Pinpoint the cell where the given text exists, returning its (x, y) midpoint coordinate. 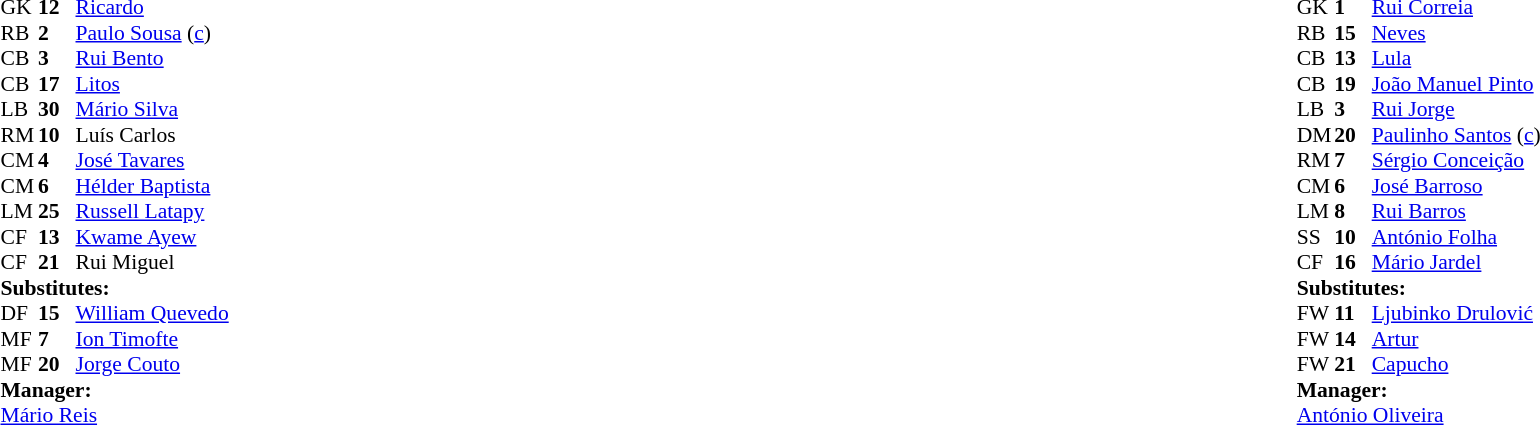
Rui Miguel (152, 263)
José Tavares (152, 161)
2 (57, 33)
Luís Carlos (152, 135)
SS (1316, 237)
Jorge Couto (152, 365)
Substitutes: (114, 288)
Russell Latapy (152, 211)
30 (57, 109)
8 (1353, 211)
Hélder Baptista (152, 186)
DM (1316, 135)
4 (57, 161)
Ion Timofte (152, 339)
Litos (152, 84)
Paulo Sousa (c) (152, 33)
11 (1353, 313)
Rui Bento (152, 59)
19 (1353, 84)
DF (19, 313)
16 (1353, 263)
Manager: (114, 390)
25 (57, 211)
Kwame Ayew (152, 237)
17 (57, 84)
William Quevedo (152, 313)
Mário Silva (152, 109)
14 (1353, 339)
